Pinpoint the cell where the given text exists, returning its [X, Y] midpoint coordinate. 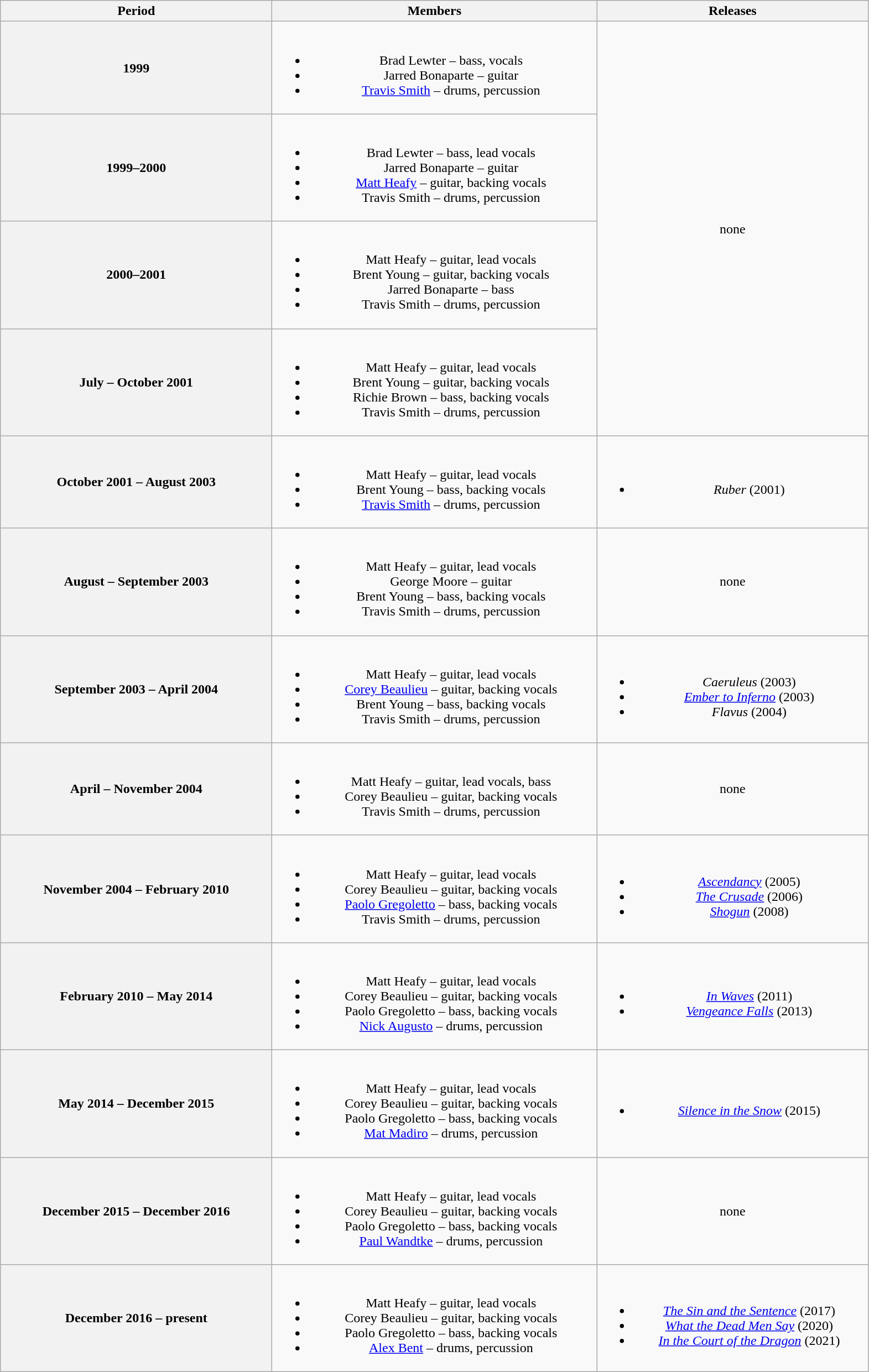
Matt Heafy – guitar, lead vocalsCorey Beaulieu – guitar, backing vocalsPaolo Gregoletto – bass, backing vocalsNick Augusto – drums, percussion [435, 996]
Matt Heafy – guitar, lead vocalsGeorge Moore – guitarBrent Young – bass, backing vocalsTravis Smith – drums, percussion [435, 582]
1999–2000 [136, 168]
September 2003 – April 2004 [136, 689]
The Sin and the Sentence (2017)What the Dead Men Say (2020)In the Court of the Dragon (2021) [732, 1318]
August – September 2003 [136, 582]
Caeruleus (2003)Ember to Inferno (2003)Flavus (2004) [732, 689]
Matt Heafy – guitar, lead vocalsCorey Beaulieu – guitar, backing vocalsPaolo Gregoletto – bass, backing vocalsTravis Smith – drums, percussion [435, 889]
In Waves (2011)Vengeance Falls (2013) [732, 996]
Members [435, 11]
Matt Heafy – guitar, lead vocalsCorey Beaulieu – guitar, backing vocalsBrent Young – bass, backing vocalsTravis Smith – drums, percussion [435, 689]
Ascendancy (2005)The Crusade (2006)Shogun (2008) [732, 889]
2000–2001 [136, 275]
Matt Heafy – guitar, lead vocalsBrent Young – guitar, backing vocalsJarred Bonaparte – bassTravis Smith – drums, percussion [435, 275]
February 2010 – May 2014 [136, 996]
Period [136, 11]
December 2016 – present [136, 1318]
November 2004 – February 2010 [136, 889]
Ruber (2001) [732, 482]
July – October 2001 [136, 382]
1999 [136, 67]
May 2014 – December 2015 [136, 1103]
Releases [732, 11]
Brad Lewter – bass, lead vocalsJarred Bonaparte – guitarMatt Heafy – guitar, backing vocalsTravis Smith – drums, percussion [435, 168]
Matt Heafy – guitar, lead vocalsCorey Beaulieu – guitar, backing vocalsPaolo Gregoletto – bass, backing vocalsPaul Wandtke – drums, percussion [435, 1211]
Matt Heafy – guitar, lead vocalsBrent Young – bass, backing vocalsTravis Smith – drums, percussion [435, 482]
Matt Heafy – guitar, lead vocalsCorey Beaulieu – guitar, backing vocalsPaolo Gregoletto – bass, backing vocalsAlex Bent – drums, percussion [435, 1318]
Brad Lewter – bass, vocalsJarred Bonaparte – guitarTravis Smith – drums, percussion [435, 67]
October 2001 – August 2003 [136, 482]
Silence in the Snow (2015) [732, 1103]
December 2015 – December 2016 [136, 1211]
Matt Heafy – guitar, lead vocalsCorey Beaulieu – guitar, backing vocalsPaolo Gregoletto – bass, backing vocalsMat Madiro – drums, percussion [435, 1103]
April – November 2004 [136, 789]
Matt Heafy – guitar, lead vocals, bassCorey Beaulieu – guitar, backing vocalsTravis Smith – drums, percussion [435, 789]
Matt Heafy – guitar, lead vocalsBrent Young – guitar, backing vocalsRichie Brown – bass, backing vocalsTravis Smith – drums, percussion [435, 382]
